Detect which cell encompasses the target text, then output its (x, y) center coordinate. 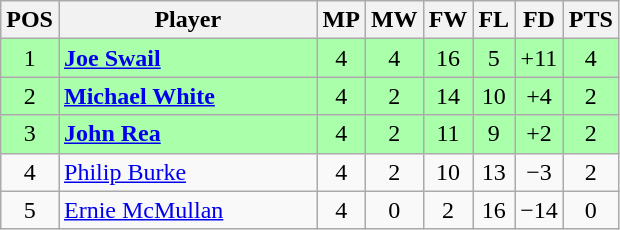
Michael White (188, 96)
11 (448, 134)
PTS (590, 20)
MP (341, 20)
John Rea (188, 134)
POS (30, 20)
FL (494, 20)
MW (394, 20)
9 (494, 134)
−14 (540, 210)
Philip Burke (188, 172)
1 (30, 58)
13 (494, 172)
FD (540, 20)
+11 (540, 58)
Ernie McMullan (188, 210)
+4 (540, 96)
Joe Swail (188, 58)
+2 (540, 134)
−3 (540, 172)
FW (448, 20)
14 (448, 96)
3 (30, 134)
Player (188, 20)
